Pinpoint the cell where the given text exists, returning its (x, y) midpoint coordinate. 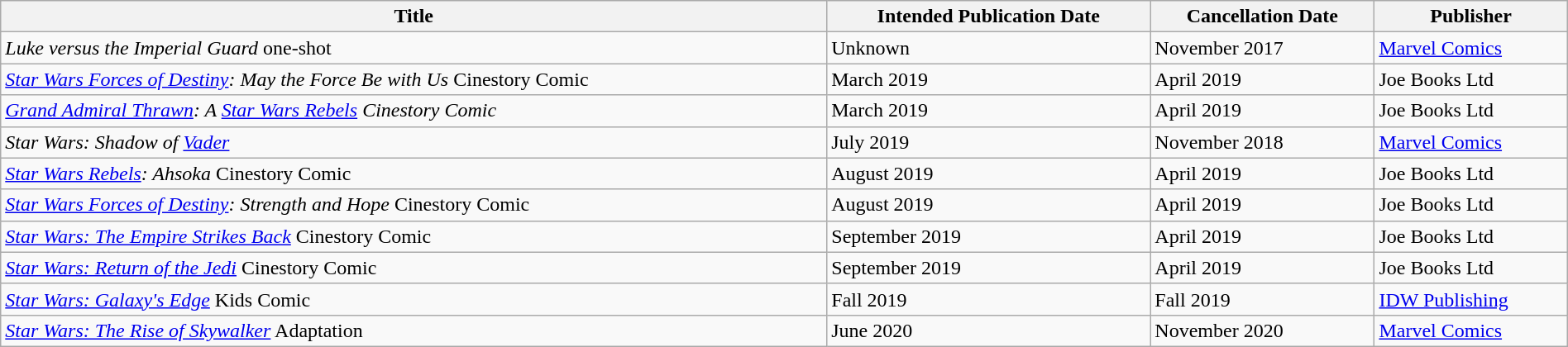
July 2019 (989, 142)
Star Wars Forces of Destiny: Strength and Hope Cinestory Comic (414, 205)
November 2018 (1262, 142)
Star Wars Forces of Destiny: May the Force Be with Us Cinestory Comic (414, 79)
Title (414, 17)
IDW Publishing (1470, 299)
Intended Publication Date (989, 17)
Star Wars: Galaxy's Edge Kids Comic (414, 299)
Star Wars Rebels: Ahsoka Cinestory Comic (414, 173)
Grand Admiral Thrawn: A Star Wars Rebels Cinestory Comic (414, 111)
Unknown (989, 48)
November 2020 (1262, 330)
Star Wars: The Rise of Skywalker Adaptation (414, 330)
Star Wars: Return of the Jedi Cinestory Comic (414, 268)
Star Wars: Shadow of Vader (414, 142)
Cancellation Date (1262, 17)
Luke versus the Imperial Guard one-shot (414, 48)
November 2017 (1262, 48)
June 2020 (989, 330)
Star Wars: The Empire Strikes Back Cinestory Comic (414, 236)
Publisher (1470, 17)
